From the cell containing the given text, extract its center point as [x, y] coordinate. 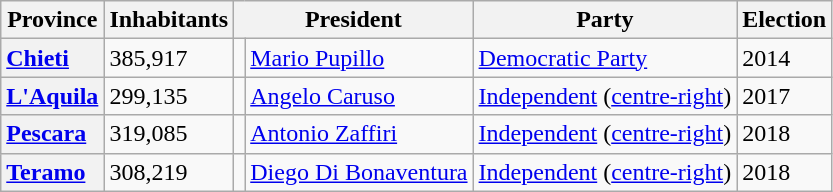
Antonio Zaffiri [359, 134]
319,085 [169, 134]
Province [52, 20]
308,219 [169, 172]
Diego Di Bonaventura [359, 172]
299,135 [169, 96]
L'Aquila [52, 96]
Pescara [52, 134]
Party [605, 20]
Teramo [52, 172]
385,917 [169, 58]
President [354, 20]
Inhabitants [169, 20]
2017 [784, 96]
Election [784, 20]
Chieti [52, 58]
Mario Pupillo [359, 58]
2014 [784, 58]
Democratic Party [605, 58]
Angelo Caruso [359, 96]
